Provide the [x, y] coordinate of the cell's center where the given text is located.  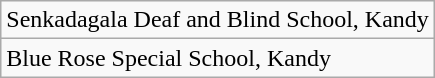
Senkadagala Deaf and Blind School, Kandy [218, 20]
Blue Rose Special School, Kandy [218, 58]
